Output the (X, Y) coordinate of the center of the cell containing the given text.  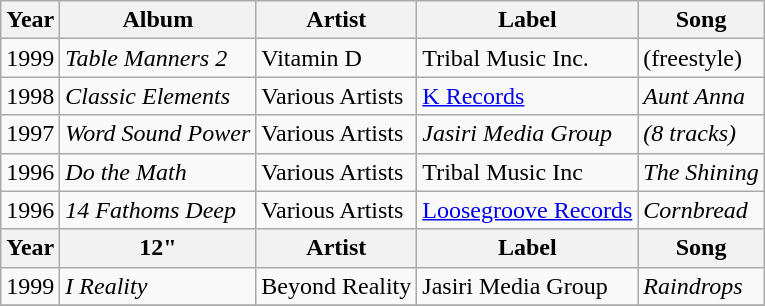
1997 (30, 134)
The Shining (701, 172)
I Reality (158, 286)
(freestyle) (701, 58)
Raindrops (701, 286)
Do the Math (158, 172)
Cornbread (701, 210)
Aunt Anna (701, 96)
Classic Elements (158, 96)
14 Fathoms Deep (158, 210)
Word Sound Power (158, 134)
1998 (30, 96)
(8 tracks) (701, 134)
Album (158, 20)
Vitamin D (336, 58)
12" (158, 248)
Table Manners 2 (158, 58)
Tribal Music Inc. (528, 58)
Loosegroove Records (528, 210)
Tribal Music Inc (528, 172)
Beyond Reality (336, 286)
K Records (528, 96)
